Detect which cell encompasses the target text, then output its [x, y] center coordinate. 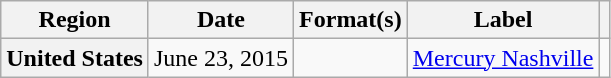
June 23, 2015 [220, 58]
Mercury Nashville [503, 58]
Label [503, 20]
Region [75, 20]
Format(s) [351, 20]
Date [220, 20]
United States [75, 58]
